Output the (X, Y) coordinate of the center of the cell containing the given text.  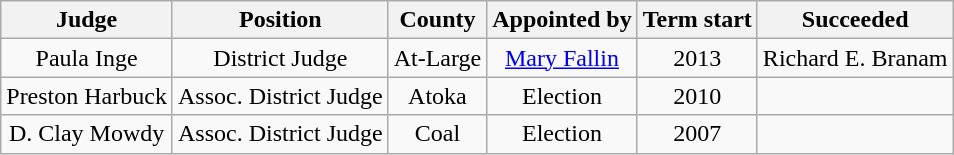
D. Clay Mowdy (87, 134)
Appointed by (562, 20)
Position (280, 20)
Judge (87, 20)
Coal (438, 134)
Richard E. Branam (855, 58)
2010 (697, 96)
District Judge (280, 58)
County (438, 20)
Paula Inge (87, 58)
Term start (697, 20)
Preston Harbuck (87, 96)
Mary Fallin (562, 58)
Succeeded (855, 20)
Atoka (438, 96)
2013 (697, 58)
At-Large (438, 58)
2007 (697, 134)
